Output the (x, y) coordinate of the center of the cell containing the given text.  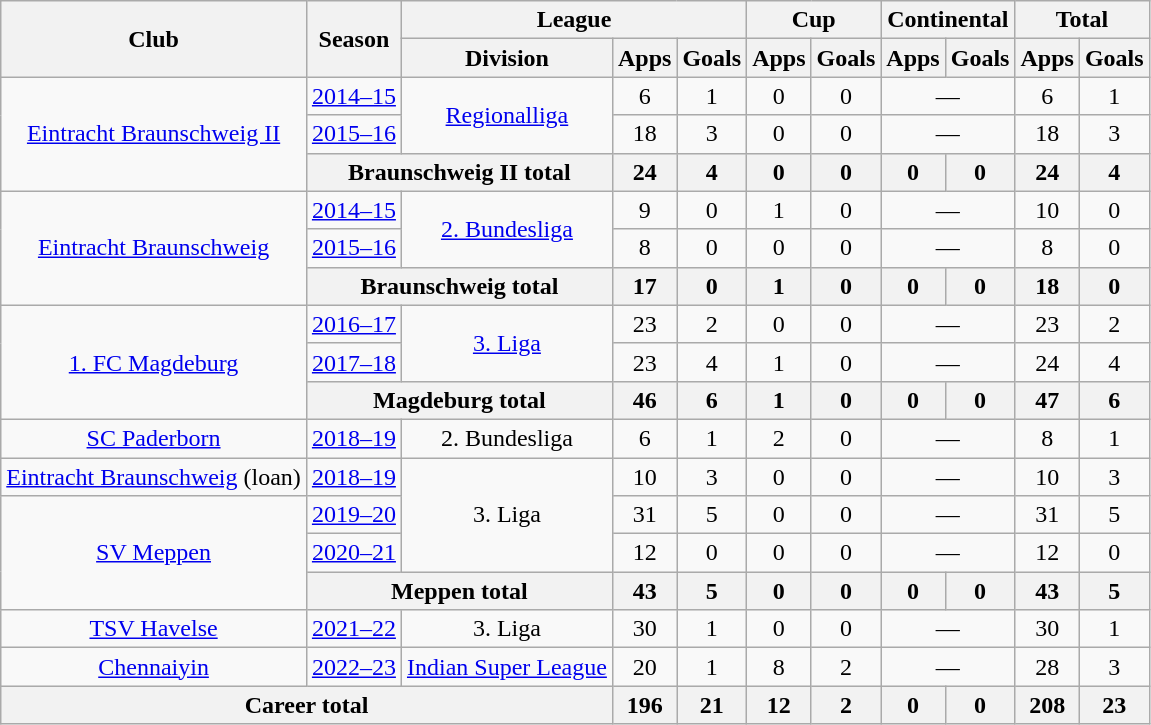
Meppen total (459, 591)
SV Meppen (154, 553)
46 (644, 400)
28 (1047, 667)
196 (644, 705)
2020–21 (354, 553)
2022–23 (354, 667)
2016–17 (354, 324)
Braunschweig II total (459, 172)
9 (644, 210)
47 (1047, 400)
Chennaiyin (154, 667)
2019–20 (354, 515)
Season (354, 39)
TSV Havelse (154, 629)
2017–18 (354, 362)
Indian Super League (506, 667)
SC Paderborn (154, 438)
Division (506, 58)
Continental (948, 20)
208 (1047, 705)
Eintracht Braunschweig II (154, 134)
Club (154, 39)
Eintracht Braunschweig (154, 248)
Magdeburg total (459, 400)
17 (644, 286)
1. FC Magdeburg (154, 362)
Regionalliga (506, 115)
Career total (307, 705)
Cup (814, 20)
20 (644, 667)
Braunschweig total (459, 286)
2021–22 (354, 629)
21 (712, 705)
League (574, 20)
Eintracht Braunschweig (loan) (154, 477)
Total (1082, 20)
